Extract the (x, y) coordinate from the center of the cell holding the provided text.  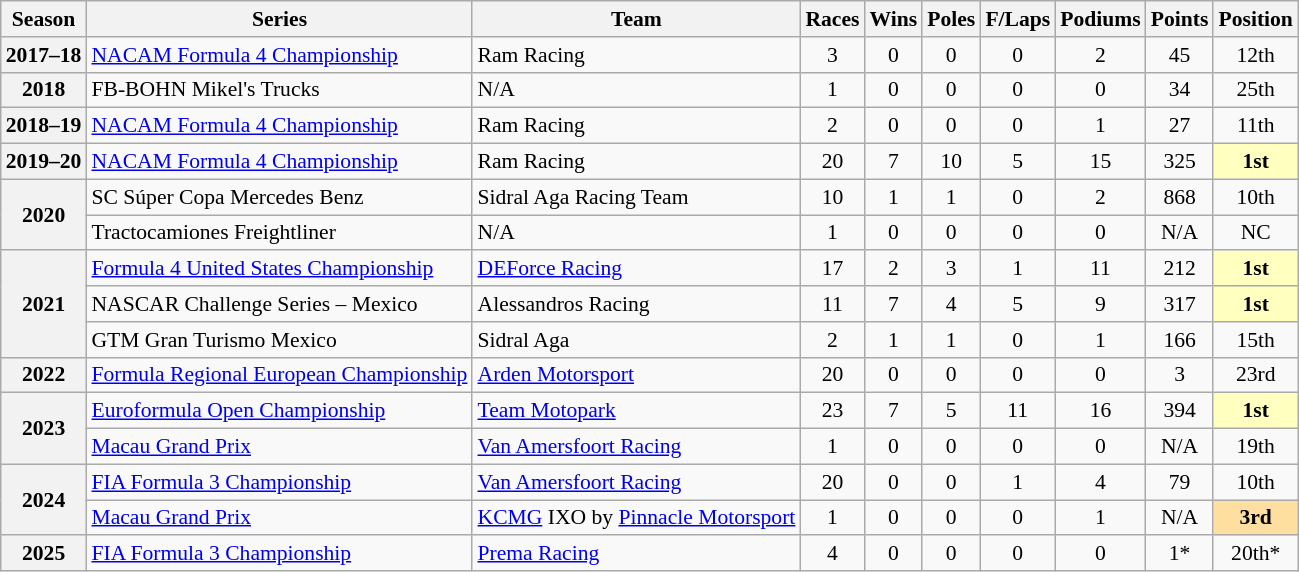
NC (1255, 233)
11th (1255, 126)
2022 (44, 375)
15th (1255, 340)
Formula Regional European Championship (279, 375)
45 (1180, 55)
F/Laps (1018, 19)
2023 (44, 428)
Poles (951, 19)
GTM Gran Turismo Mexico (279, 340)
KCMG IXO by Pinnacle Motorsport (636, 518)
2017–18 (44, 55)
Alessandros Racing (636, 304)
Prema Racing (636, 554)
34 (1180, 90)
Arden Motorsport (636, 375)
Euroformula Open Championship (279, 411)
Series (279, 19)
2018–19 (44, 126)
23 (832, 411)
20th* (1255, 554)
DEForce Racing (636, 269)
Formula 4 United States Championship (279, 269)
Wins (893, 19)
19th (1255, 447)
Podiums (1100, 19)
23rd (1255, 375)
9 (1100, 304)
Sidral Aga (636, 340)
NASCAR Challenge Series – Mexico (279, 304)
79 (1180, 482)
15 (1100, 162)
Season (44, 19)
Tractocamiones Freightliner (279, 233)
394 (1180, 411)
868 (1180, 197)
12th (1255, 55)
Team Motopark (636, 411)
Team (636, 19)
166 (1180, 340)
317 (1180, 304)
FB-BOHN Mikel's Trucks (279, 90)
Position (1255, 19)
2024 (44, 500)
Sidral Aga Racing Team (636, 197)
1* (1180, 554)
325 (1180, 162)
2021 (44, 304)
16 (1100, 411)
Points (1180, 19)
SC Súper Copa Mercedes Benz (279, 197)
212 (1180, 269)
2020 (44, 214)
2018 (44, 90)
17 (832, 269)
3rd (1255, 518)
Races (832, 19)
27 (1180, 126)
25th (1255, 90)
2019–20 (44, 162)
2025 (44, 554)
